Identify which cell holds the provided text, then report its [X, Y] central coordinate. 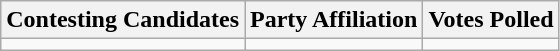
Votes Polled [491, 20]
Party Affiliation [334, 20]
Contesting Candidates [123, 20]
